Capture the cell that displays the provided text and extract its (X, Y) central coordinate. 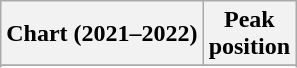
Chart (2021–2022) (102, 34)
Peakposition (249, 34)
